Determine the [x, y] coordinate at the center of the cell enclosing the given text.  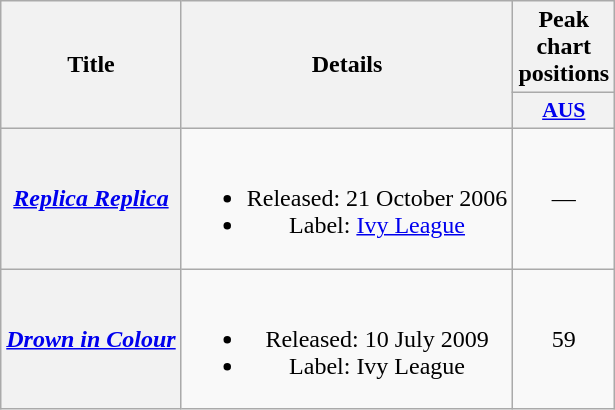
59 [564, 338]
Replica Replica [91, 198]
Released: 10 July 2009Label: Ivy League [347, 338]
Title [91, 65]
Peak chart positions [564, 47]
— [564, 198]
Details [347, 65]
AUS [564, 111]
Released: 21 October 2006Label: Ivy League [347, 198]
Drown in Colour [91, 338]
